Return the [x, y] coordinate for the center point of the cell that contains the specified text.  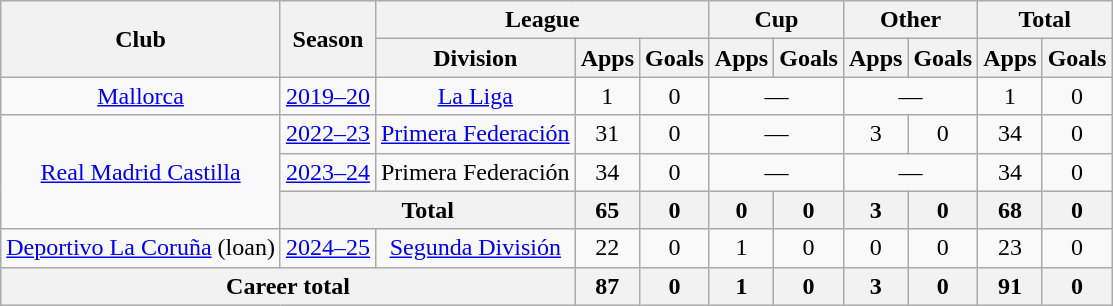
League [542, 20]
Other [910, 20]
87 [607, 286]
Deportivo La Coruña (loan) [141, 248]
Segunda División [475, 248]
2023–24 [328, 172]
Club [141, 39]
65 [607, 210]
2022–23 [328, 134]
Season [328, 39]
Mallorca [141, 96]
2024–25 [328, 248]
2019–20 [328, 96]
La Liga [475, 96]
91 [1010, 286]
23 [1010, 248]
Cup [776, 20]
Division [475, 58]
Career total [288, 286]
68 [1010, 210]
22 [607, 248]
Real Madrid Castilla [141, 172]
31 [607, 134]
